Output the [x, y] coordinate of the center of the cell containing the given text.  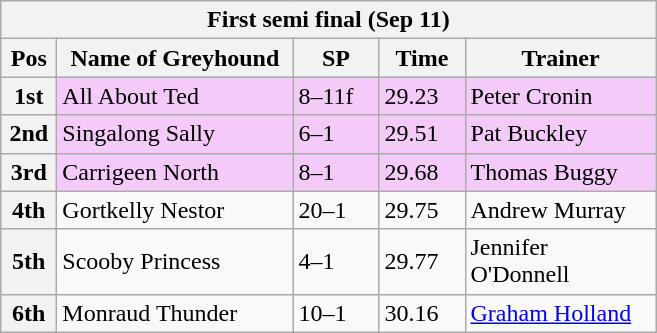
Monraud Thunder [175, 313]
Thomas Buggy [560, 172]
20–1 [336, 210]
6th [29, 313]
5th [29, 262]
30.16 [422, 313]
SP [336, 58]
4–1 [336, 262]
29.77 [422, 262]
29.51 [422, 134]
8–11f [336, 96]
29.68 [422, 172]
10–1 [336, 313]
Singalong Sally [175, 134]
Peter Cronin [560, 96]
Scooby Princess [175, 262]
All About Ted [175, 96]
29.75 [422, 210]
Pos [29, 58]
1st [29, 96]
Time [422, 58]
2nd [29, 134]
6–1 [336, 134]
Jennifer O'Donnell [560, 262]
4th [29, 210]
8–1 [336, 172]
Carrigeen North [175, 172]
Trainer [560, 58]
First semi final (Sep 11) [328, 20]
Pat Buckley [560, 134]
Andrew Murray [560, 210]
Graham Holland [560, 313]
Gortkelly Nestor [175, 210]
3rd [29, 172]
Name of Greyhound [175, 58]
29.23 [422, 96]
